From the cell containing the given text, extract its center point as (X, Y) coordinate. 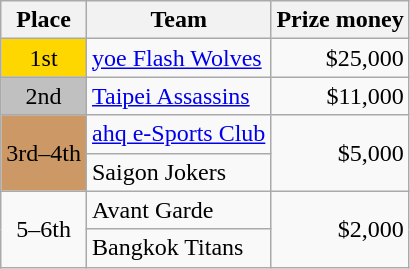
3rd–4th (44, 153)
Bangkok Titans (178, 248)
Place (44, 20)
yoe Flash Wolves (178, 58)
Saigon Jokers (178, 172)
$5,000 (340, 153)
5–6th (44, 229)
$2,000 (340, 229)
1st (44, 58)
2nd (44, 96)
$25,000 (340, 58)
Team (178, 20)
Avant Garde (178, 210)
Prize money (340, 20)
ahq e-Sports Club (178, 134)
Taipei Assassins (178, 96)
$11,000 (340, 96)
